Capture the cell that displays the provided text and extract its (X, Y) central coordinate. 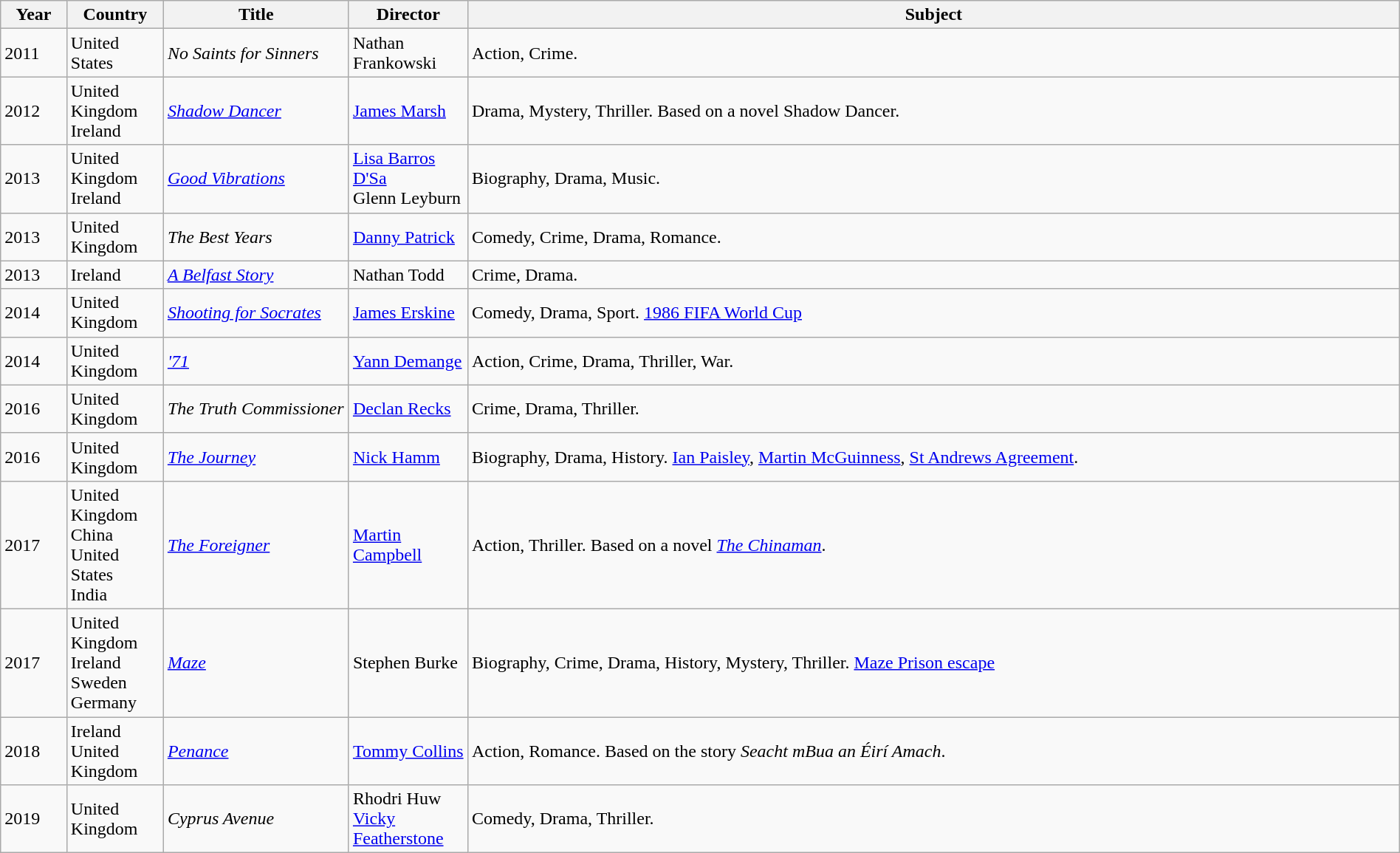
Yann Demange (408, 360)
2018 (34, 750)
United KingdomChinaUnited StatesIndia (115, 545)
Action, Crime. (933, 53)
Martin Campbell (408, 545)
Comedy, Crime, Drama, Romance. (933, 236)
Comedy, Drama, Sport. 1986 FIFA World Cup (933, 313)
2012 (34, 111)
No Saints for Sinners (255, 53)
Ireland (115, 275)
Country (115, 15)
Title (255, 15)
Comedy, Drama, Thriller. (933, 819)
Biography, Crime, Drama, History, Mystery, Thriller. Maze Prison escape (933, 662)
Director (408, 15)
Nathan Frankowski (408, 53)
Rhodri HuwVicky Featherstone (408, 819)
Declan Recks (408, 409)
Action, Romance. Based on the story Seacht mBua an Éirí Amach. (933, 750)
United States (115, 53)
Year (34, 15)
The Best Years (255, 236)
Drama, Mystery, Thriller. Based on a novel Shadow Dancer. (933, 111)
Penance (255, 750)
Shadow Dancer (255, 111)
Crime, Drama, Thriller. (933, 409)
2011 (34, 53)
'71 (255, 360)
The Truth Commissioner (255, 409)
Stephen Burke (408, 662)
Subject (933, 15)
Tommy Collins (408, 750)
A Belfast Story (255, 275)
Nick Hamm (408, 456)
Danny Patrick (408, 236)
Maze (255, 662)
Action, Thriller. Based on a novel The Chinaman. (933, 545)
Nathan Todd (408, 275)
Lisa Barros D'SaGlenn Leyburn (408, 179)
United KingdomIrelandSwedenGermany (115, 662)
Crime, Drama. (933, 275)
IrelandUnited Kingdom (115, 750)
Good Vibrations (255, 179)
The Foreigner (255, 545)
The Journey (255, 456)
Cyprus Avenue (255, 819)
Shooting for Socrates (255, 313)
James Marsh (408, 111)
Biography, Drama, Music. (933, 179)
2019 (34, 819)
Action, Crime, Drama, Thriller, War. (933, 360)
James Erskine (408, 313)
Biography, Drama, History. Ian Paisley, Martin McGuinness, St Andrews Agreement. (933, 456)
